Output the [x, y] coordinate of the center of the cell containing the given text.  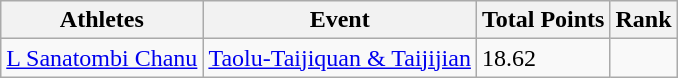
Athletes [102, 20]
Event [340, 20]
18.62 [543, 58]
Rank [644, 20]
Taolu-Taijiquan & Taijijian [340, 58]
L Sanatombi Chanu [102, 58]
Total Points [543, 20]
